Scan for the cell matching the given text and deliver its (x, y) coordinate at center. 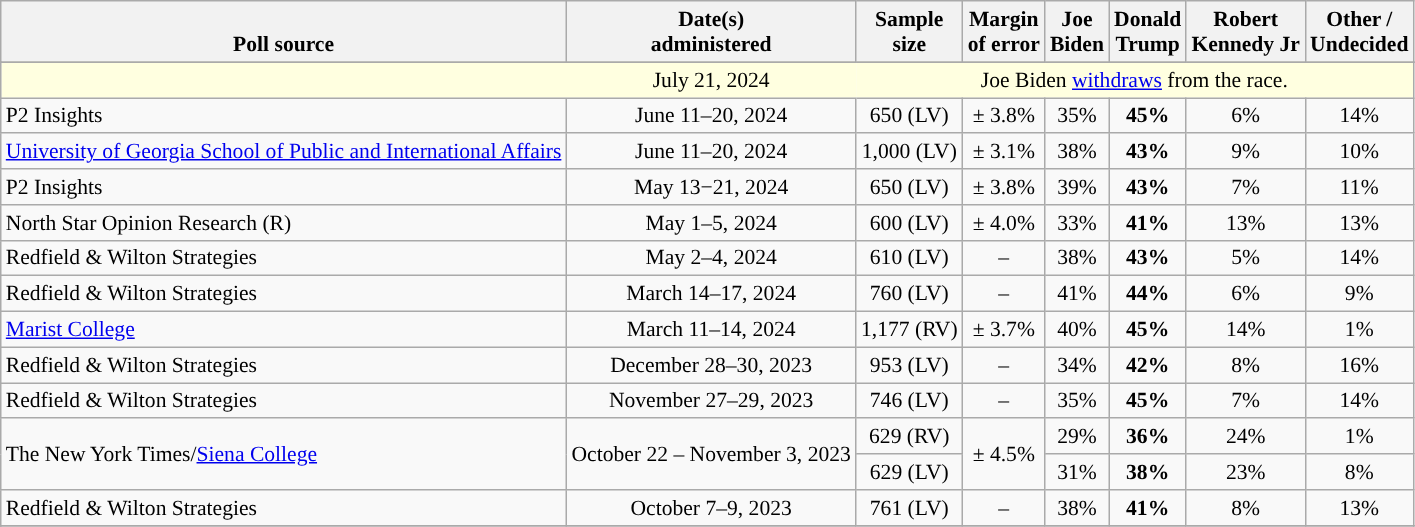
23% (1246, 472)
36% (1148, 437)
November 27–29, 2023 (711, 401)
760 (LV) (910, 294)
16% (1359, 365)
JoeBiden (1077, 32)
629 (LV) (910, 472)
34% (1077, 365)
39% (1077, 187)
29% (1077, 437)
10% (1359, 152)
44% (1148, 294)
Marist College (284, 330)
October 7–9, 2023 (711, 508)
RobertKennedy Jr (1246, 32)
31% (1077, 472)
Date(s)administered (711, 32)
May 13−21, 2024 (711, 187)
Other /Undecided (1359, 32)
24% (1246, 437)
40% (1077, 330)
May 1–5, 2024 (711, 223)
± 4.5% (1004, 454)
Joe Biden withdraws from the race. (1135, 80)
Poll source (284, 32)
University of Georgia School of Public and International Affairs (284, 152)
Samplesize (910, 32)
March 14–17, 2024 (711, 294)
600 (LV) (910, 223)
May 2–4, 2024 (711, 258)
± 4.0% (1004, 223)
± 3.7% (1004, 330)
42% (1148, 365)
± 3.1% (1004, 152)
March 11–14, 2024 (711, 330)
The New York Times/Siena College (284, 454)
July 21, 2024 (711, 80)
761 (LV) (910, 508)
5% (1246, 258)
610 (LV) (910, 258)
Marginof error (1004, 32)
October 22 – November 3, 2023 (711, 454)
1,177 (RV) (910, 330)
33% (1077, 223)
December 28–30, 2023 (711, 365)
11% (1359, 187)
746 (LV) (910, 401)
1,000 (LV) (910, 152)
DonaldTrump (1148, 32)
North Star Opinion Research (R) (284, 223)
629 (RV) (910, 437)
953 (LV) (910, 365)
